Identify which cell holds the provided text, then report its [X, Y] central coordinate. 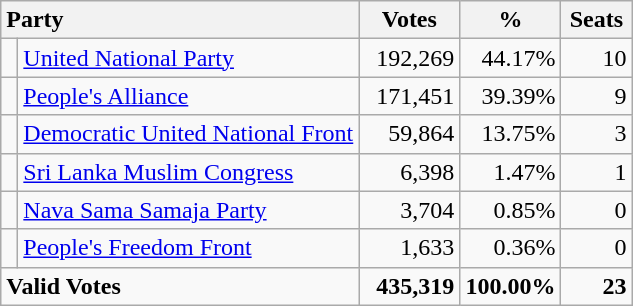
192,269 [410, 58]
171,451 [410, 96]
39.39% [510, 96]
100.00% [510, 286]
13.75% [510, 134]
0.36% [510, 248]
Democratic United National Front [188, 134]
Party [180, 20]
1 [596, 172]
3 [596, 134]
10 [596, 58]
United National Party [188, 58]
59,864 [410, 134]
6,398 [410, 172]
9 [596, 96]
People's Alliance [188, 96]
3,704 [410, 210]
Valid Votes [180, 286]
44.17% [510, 58]
0.85% [510, 210]
435,319 [410, 286]
Sri Lanka Muslim Congress [188, 172]
Votes [410, 20]
1.47% [510, 172]
People's Freedom Front [188, 248]
23 [596, 286]
1,633 [410, 248]
% [510, 20]
Seats [596, 20]
Nava Sama Samaja Party [188, 210]
